Search for the cell housing the specified text and yield its (x, y) center coordinate. 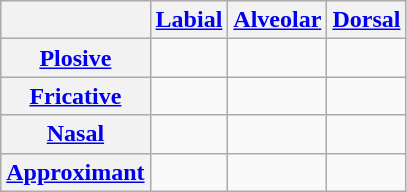
Alveolar (278, 20)
Plosive (76, 58)
Labial (189, 20)
Fricative (76, 96)
Nasal (76, 134)
Dorsal (366, 20)
Approximant (76, 172)
